Output the (X, Y) coordinate of the center of the cell containing the given text.  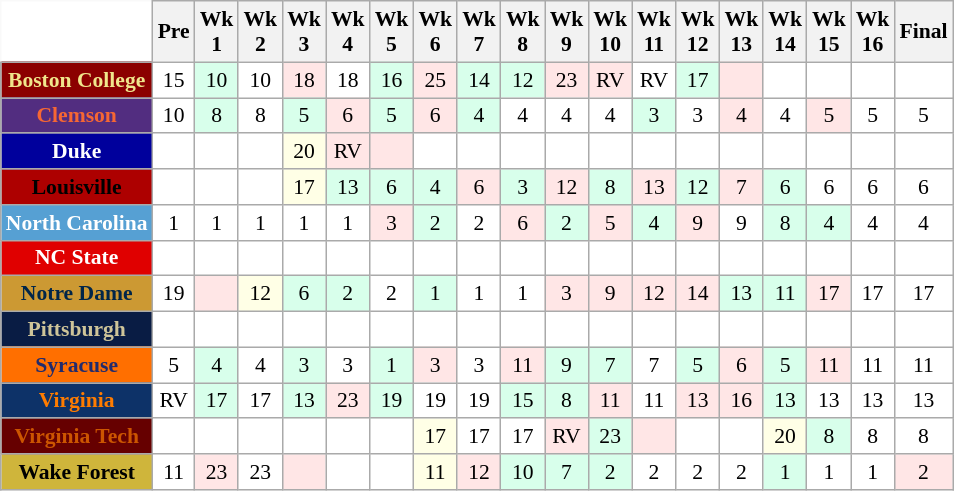
Duke (77, 152)
Virginia (77, 401)
Clemson (77, 116)
Wk13 (742, 32)
Wk15 (829, 32)
Wake Forest (77, 472)
Wk12 (698, 32)
Wk4 (348, 32)
Wk10 (610, 32)
Virginia Tech (77, 437)
Wk3 (304, 32)
Wk1 (217, 32)
Notre Dame (77, 294)
Wk8 (523, 32)
Wk11 (654, 32)
Wk2 (260, 32)
Syracuse (77, 365)
Wk6 (435, 32)
NC State (77, 258)
Wk14 (785, 32)
Wk9 (567, 32)
Boston College (77, 80)
Final (923, 32)
Pittsburgh (77, 330)
Pre (174, 32)
25 (435, 80)
Wk7 (479, 32)
Wk5 (392, 32)
Wk16 (873, 32)
North Carolina (77, 223)
Louisville (77, 187)
